Return the [x, y] coordinate for the center point of the cell that contains the specified text.  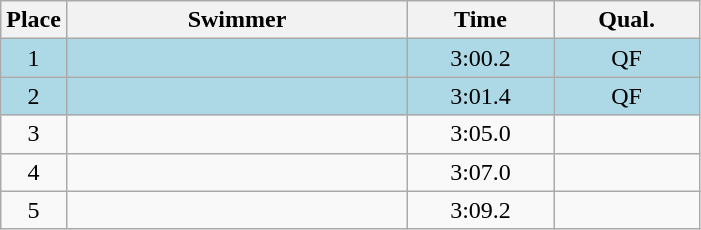
3:09.2 [481, 210]
2 [34, 96]
Time [481, 20]
3:05.0 [481, 134]
3:07.0 [481, 172]
3 [34, 134]
Place [34, 20]
Qual. [627, 20]
4 [34, 172]
1 [34, 58]
3:01.4 [481, 96]
3:00.2 [481, 58]
5 [34, 210]
Swimmer [236, 20]
